Output the (x, y) coordinate of the center of the cell containing the given text.  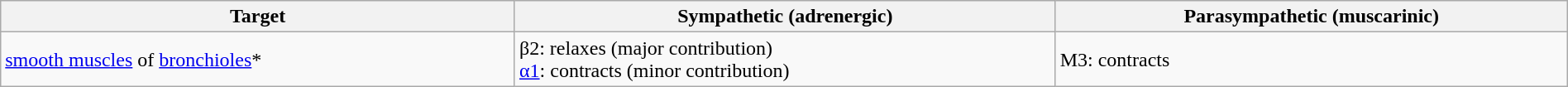
M3: contracts (1312, 60)
β2: relaxes (major contribution) α1: contracts (minor contribution) (785, 60)
Parasympathetic (muscarinic) (1312, 17)
smooth muscles of bronchioles* (258, 60)
Target (258, 17)
Sympathetic (adrenergic) (785, 17)
